From the cell containing the given text, extract its center point as (X, Y) coordinate. 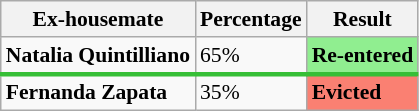
Percentage (251, 19)
35% (251, 92)
Re-entered (363, 56)
Natalia Quintilliano (98, 56)
Fernanda Zapata (98, 92)
Evicted (363, 92)
65% (251, 56)
Ex-housemate (98, 19)
Result (363, 19)
